Return [X, Y] of the center of cell containing provided text 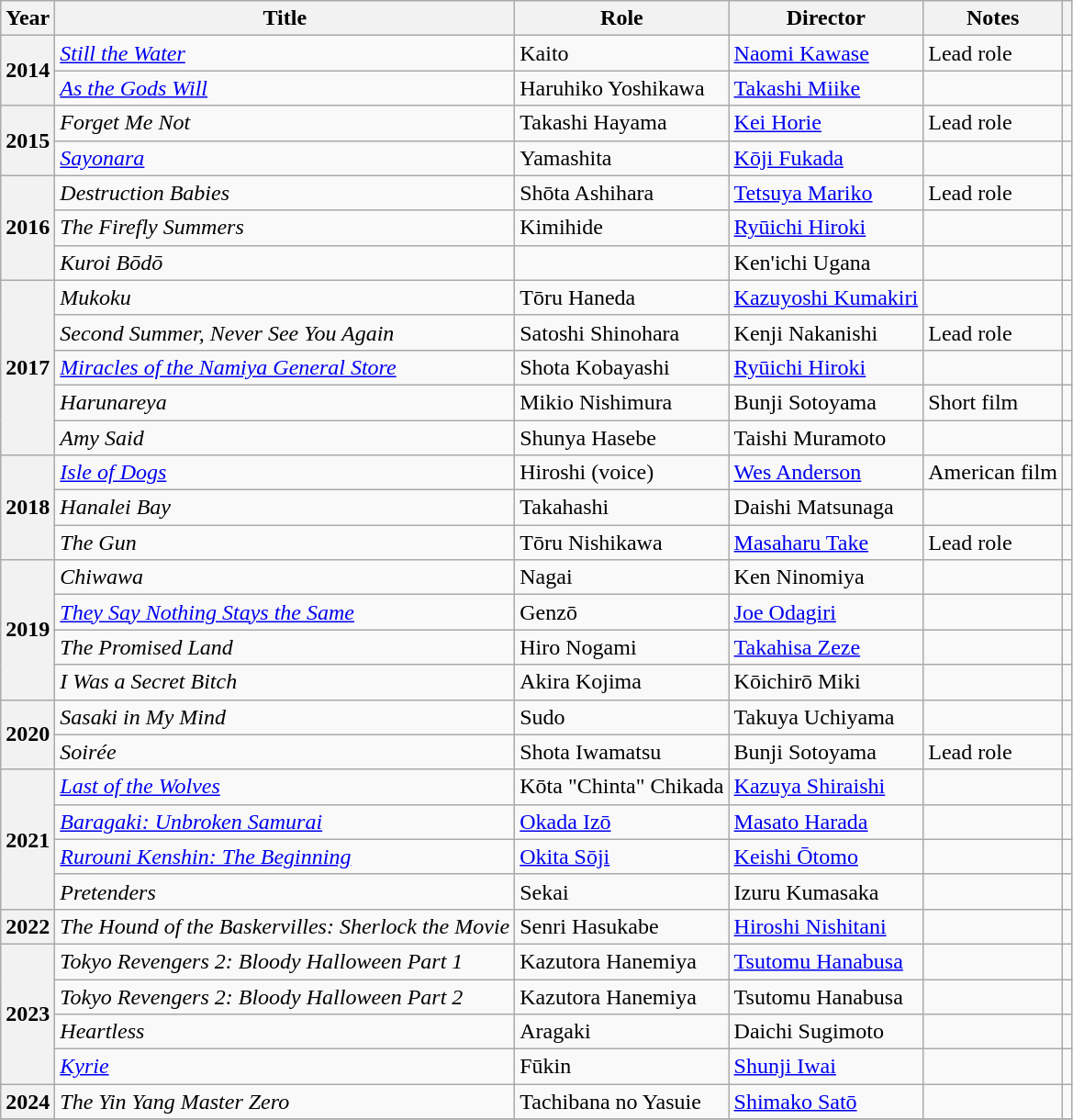
Taishi Muramoto [826, 438]
2019 [28, 630]
Pretenders [285, 891]
Kazuya Shiraishi [826, 787]
Okita Sōji [622, 857]
Kyrie [285, 1067]
Shimako Satō [826, 1102]
The Hound of the Baskervilles: Sherlock the Movie [285, 926]
Takashi Hayama [622, 123]
Chiwawa [285, 577]
Director [826, 18]
Wes Anderson [826, 473]
Akira Kojima [622, 682]
2015 [28, 140]
Miracles of the Namiya General Store [285, 367]
Naomi Kawase [826, 53]
The Gun [285, 543]
I Was a Secret Bitch [285, 682]
Kazuyoshi Kumakiri [826, 297]
Kōta "Chinta" Chikada [622, 787]
2020 [28, 734]
Still the Water [285, 53]
Hanalei Bay [285, 508]
Isle of Dogs [285, 473]
Genzō [622, 612]
Takahisa Zeze [826, 647]
2018 [28, 508]
Joe Odagiri [826, 612]
Title [285, 18]
Kimihide [622, 228]
Shunya Hasebe [622, 438]
Shota Kobayashi [622, 367]
Hiro Nogami [622, 647]
2017 [28, 367]
Rurouni Kenshin: The Beginning [285, 857]
Senri Hasukabe [622, 926]
The Promised Land [285, 647]
Hiroshi Nishitani [826, 926]
Satoshi Shinohara [622, 332]
Heartless [285, 1032]
Year [28, 18]
Kaito [622, 53]
Forget Me Not [285, 123]
As the Gods Will [285, 88]
Masato Harada [826, 822]
Kei Horie [826, 123]
Mikio Nishimura [622, 402]
Amy Said [285, 438]
Role [622, 18]
Shota Iwamatsu [622, 752]
Nagai [622, 577]
Kōji Fukada [826, 158]
Haruhiko Yoshikawa [622, 88]
Destruction Babies [285, 193]
Mukoku [285, 297]
Sekai [622, 891]
Fūkin [622, 1067]
Kuroi Bōdō [285, 263]
Last of the Wolves [285, 787]
Tokyo Revengers 2: Bloody Halloween Part 1 [285, 961]
Takashi Miike [826, 88]
Tōru Nishikawa [622, 543]
Sayonara [285, 158]
Soirée [285, 752]
American film [993, 473]
Shōta Ashihara [622, 193]
Baragaki: Unbroken Samurai [285, 822]
Tetsuya Mariko [826, 193]
The Firefly Summers [285, 228]
The Yin Yang Master Zero [285, 1102]
Takuya Uchiyama [826, 717]
Ken Ninomiya [826, 577]
2023 [28, 1014]
Harunareya [285, 402]
Keishi Ōtomo [826, 857]
Okada Izō [622, 822]
Masaharu Take [826, 543]
Shunji Iwai [826, 1067]
Kōichirō Miki [826, 682]
Sasaki in My Mind [285, 717]
Hiroshi (voice) [622, 473]
Yamashita [622, 158]
Notes [993, 18]
Kenji Nakanishi [826, 332]
Daishi Matsunaga [826, 508]
Sudo [622, 717]
Ken'ichi Ugana [826, 263]
2016 [28, 228]
2024 [28, 1102]
Tokyo Revengers 2: Bloody Halloween Part 2 [285, 996]
Daichi Sugimoto [826, 1032]
Tōru Haneda [622, 297]
Aragaki [622, 1032]
2021 [28, 839]
Short film [993, 402]
Tachibana no Yasuie [622, 1102]
Takahashi [622, 508]
Izuru Kumasaka [826, 891]
They Say Nothing Stays the Same [285, 612]
2022 [28, 926]
2014 [28, 71]
Second Summer, Never See You Again [285, 332]
